Find where the given text appears and provide that cell's center as (X, Y) coordinate. 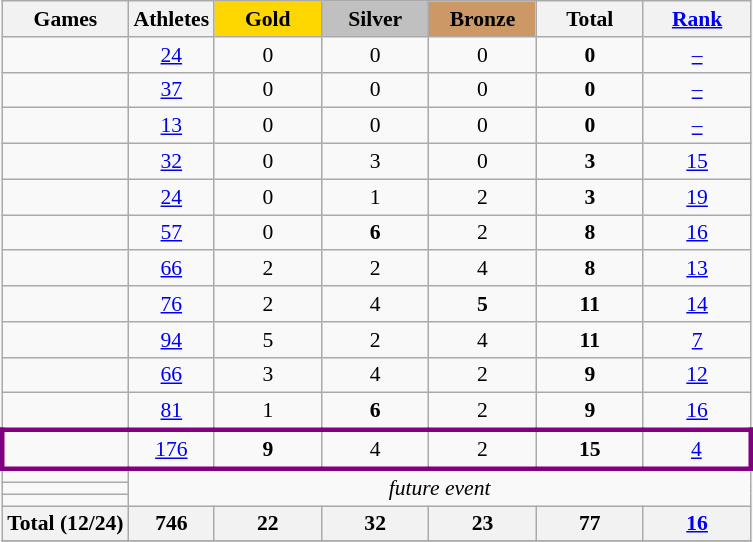
19 (696, 197)
76 (172, 304)
7 (696, 340)
Silver (374, 19)
future event (440, 488)
77 (590, 524)
22 (268, 524)
176 (172, 450)
Games (65, 19)
37 (172, 90)
14 (696, 304)
Rank (696, 19)
23 (482, 524)
Gold (268, 19)
94 (172, 340)
746 (172, 524)
57 (172, 233)
Bronze (482, 19)
Total (590, 19)
12 (696, 375)
81 (172, 412)
Total (12/24) (65, 524)
Athletes (172, 19)
